Extract the [x, y] coordinate from the center of the cell holding the provided text.  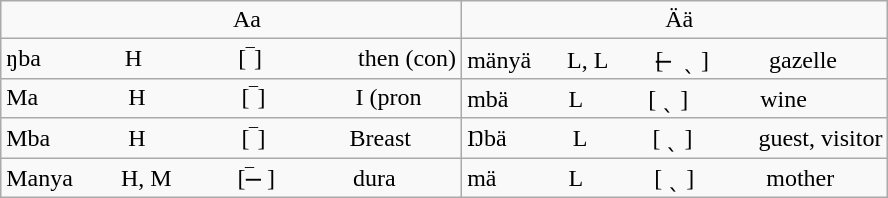
Manya H, M [‾ ̶ ] dura [232, 178]
Aa [232, 20]
mbä L [ ˎ ] wine [675, 98]
Ää [675, 20]
Ma H [‾] I (pron [232, 98]
ŋba H [‾] then (con) [232, 59]
mänyä L, L [ ̶ ˎ ] gazelle [675, 59]
Ŋbä L [ ˎ ] guest, visitor [675, 138]
Mba H [‾] Breast [232, 138]
mä L [ ˎ ] mother [675, 178]
